Provide the (x, y) coordinate of the cell's center where the given text is located.  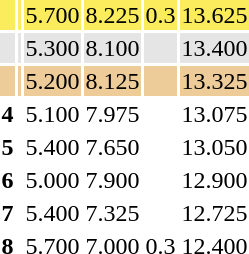
12.725 (214, 213)
7 (8, 213)
13.625 (214, 15)
13.075 (214, 114)
7.975 (112, 114)
7.650 (112, 147)
8.125 (112, 81)
5.700 (52, 15)
5.000 (52, 180)
7.900 (112, 180)
13.325 (214, 81)
13.050 (214, 147)
5.200 (52, 81)
4 (8, 114)
6 (8, 180)
5.300 (52, 48)
13.400 (214, 48)
8.225 (112, 15)
12.900 (214, 180)
0.3 (160, 15)
7.325 (112, 213)
8.100 (112, 48)
5 (8, 147)
5.100 (52, 114)
